From the cell containing the given text, extract its center point as (x, y) coordinate. 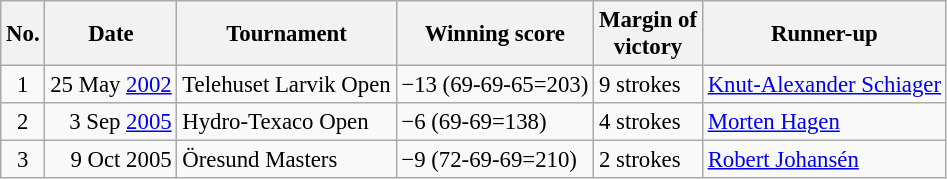
2 (23, 122)
2 strokes (648, 160)
Tournament (286, 34)
3 (23, 160)
9 Oct 2005 (111, 160)
Öresund Masters (286, 160)
Date (111, 34)
Morten Hagen (824, 122)
4 strokes (648, 122)
Margin ofvictory (648, 34)
Robert Johansén (824, 160)
No. (23, 34)
9 strokes (648, 85)
3 Sep 2005 (111, 122)
Runner-up (824, 34)
−6 (69-69=138) (495, 122)
1 (23, 85)
Winning score (495, 34)
−9 (72-69-69=210) (495, 160)
Telehuset Larvik Open (286, 85)
25 May 2002 (111, 85)
Hydro-Texaco Open (286, 122)
−13 (69-69-65=203) (495, 85)
Knut-Alexander Schiager (824, 85)
